Find where the given text appears and provide that cell's center as [X, Y] coordinate. 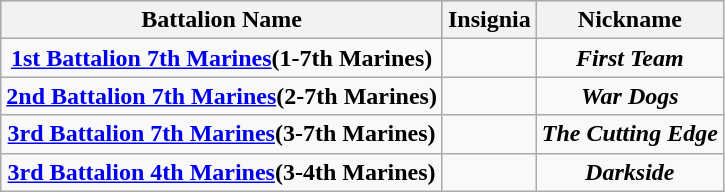
3rd Battalion 7th Marines(3-7th Marines) [222, 134]
Battalion Name [222, 20]
3rd Battalion 4th Marines(3-4th Marines) [222, 172]
Insignia [489, 20]
The Cutting Edge [630, 134]
Darkside [630, 172]
2nd Battalion 7th Marines(2-7th Marines) [222, 96]
First Team [630, 58]
Nickname [630, 20]
War Dogs [630, 96]
1st Battalion 7th Marines(1-7th Marines) [222, 58]
